Identify which cell holds the provided text, then report its [X, Y] central coordinate. 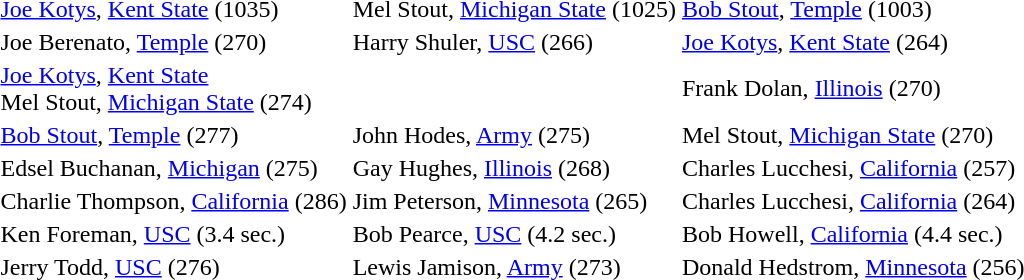
Jim Peterson, Minnesota (265) [514, 201]
Gay Hughes, Illinois (268) [514, 168]
Harry Shuler, USC (266) [514, 42]
John Hodes, Army (275) [514, 135]
Bob Pearce, USC (4.2 sec.) [514, 234]
